Provide the (x, y) coordinate of the cell's center where the given text is located.  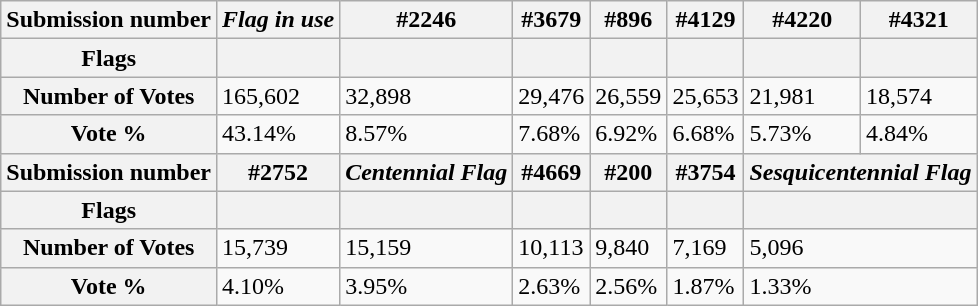
Sesquicentennial Flag (860, 172)
#3754 (706, 172)
6.92% (628, 134)
6.68% (706, 134)
4.10% (278, 286)
Flag in use (278, 20)
#2246 (426, 20)
18,574 (920, 96)
29,476 (552, 96)
5,096 (860, 248)
#4669 (552, 172)
#4321 (920, 20)
26,559 (628, 96)
7.68% (552, 134)
7,169 (706, 248)
43.14% (278, 134)
4.84% (920, 134)
10,113 (552, 248)
#896 (628, 20)
165,602 (278, 96)
15,739 (278, 248)
8.57% (426, 134)
5.73% (802, 134)
2.56% (628, 286)
#2752 (278, 172)
15,159 (426, 248)
2.63% (552, 286)
25,653 (706, 96)
9,840 (628, 248)
#4220 (802, 20)
Centennial Flag (426, 172)
#200 (628, 172)
3.95% (426, 286)
21,981 (802, 96)
1.87% (706, 286)
32,898 (426, 96)
#4129 (706, 20)
#3679 (552, 20)
1.33% (860, 286)
